Extract the (X, Y) coordinate from the center of the cell holding the provided text.  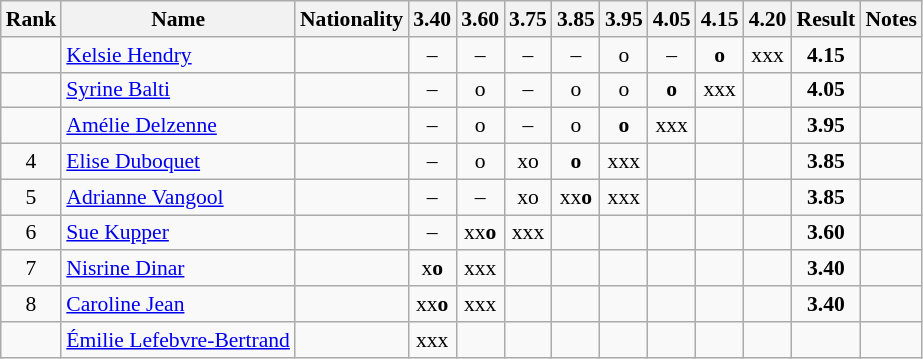
Syrine Balti (178, 90)
Émilie Lefebvre-Bertrand (178, 340)
Amélie Delzenne (178, 126)
6 (32, 233)
Adrianne Vangool (178, 197)
Caroline Jean (178, 304)
Kelsie Hendry (178, 55)
Nationality (352, 19)
Elise Duboquet (178, 162)
Rank (32, 19)
4 (32, 162)
Name (178, 19)
5 (32, 197)
Nisrine Dinar (178, 269)
Notes (891, 19)
4.20 (768, 19)
3.75 (528, 19)
Sue Kupper (178, 233)
8 (32, 304)
7 (32, 269)
Result (826, 19)
